Search for the cell housing the specified text and yield its (x, y) center coordinate. 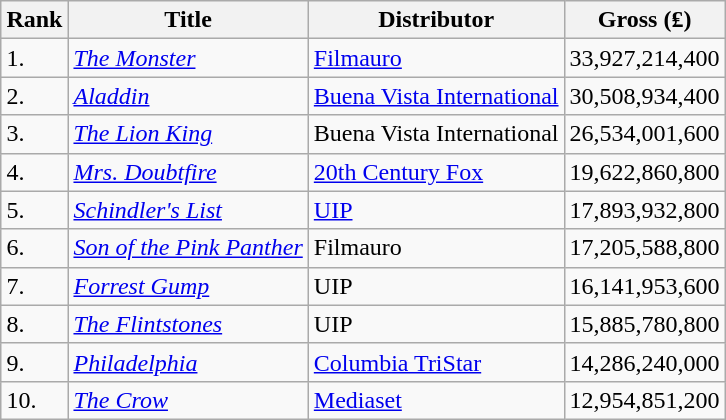
17,205,588,800 (644, 248)
Schindler's List (188, 210)
Forrest Gump (188, 286)
The Crow (188, 400)
Son of the Pink Panther (188, 248)
9. (34, 362)
Philadelphia (188, 362)
7. (34, 286)
26,534,001,600 (644, 134)
1. (34, 58)
The Monster (188, 58)
The Flintstones (188, 324)
19,622,860,800 (644, 172)
Title (188, 20)
4. (34, 172)
5. (34, 210)
3. (34, 134)
20th Century Fox (436, 172)
33,927,214,400 (644, 58)
Distributor (436, 20)
Rank (34, 20)
Aladdin (188, 96)
17,893,932,800 (644, 210)
14,286,240,000 (644, 362)
The Lion King (188, 134)
6. (34, 248)
Mrs. Doubtfire (188, 172)
12,954,851,200 (644, 400)
2. (34, 96)
Mediaset (436, 400)
16,141,953,600 (644, 286)
15,885,780,800 (644, 324)
Columbia TriStar (436, 362)
8. (34, 324)
10. (34, 400)
Gross (₤) (644, 20)
30,508,934,400 (644, 96)
